From the cell containing the given text, extract its center point as [x, y] coordinate. 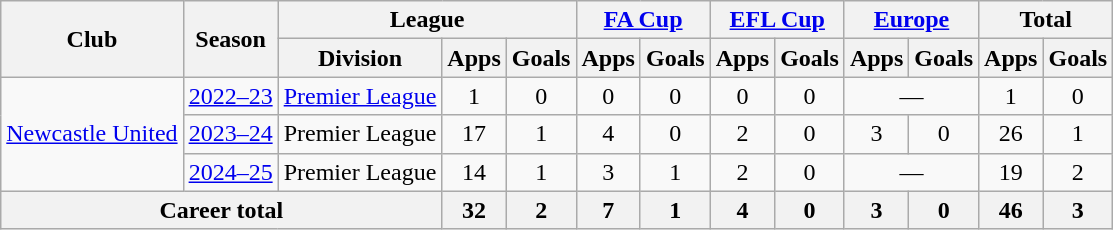
FA Cup [643, 20]
Career total [222, 210]
Season [230, 39]
14 [474, 172]
46 [1011, 210]
19 [1011, 172]
EFL Cup [777, 20]
League [427, 20]
26 [1011, 134]
17 [474, 134]
2022–23 [230, 96]
Europe [911, 20]
Club [92, 39]
Total [1046, 20]
2024–25 [230, 172]
Division [360, 58]
7 [608, 210]
Newcastle United [92, 134]
32 [474, 210]
2023–24 [230, 134]
